Pinpoint the cell where the given text exists, returning its [x, y] midpoint coordinate. 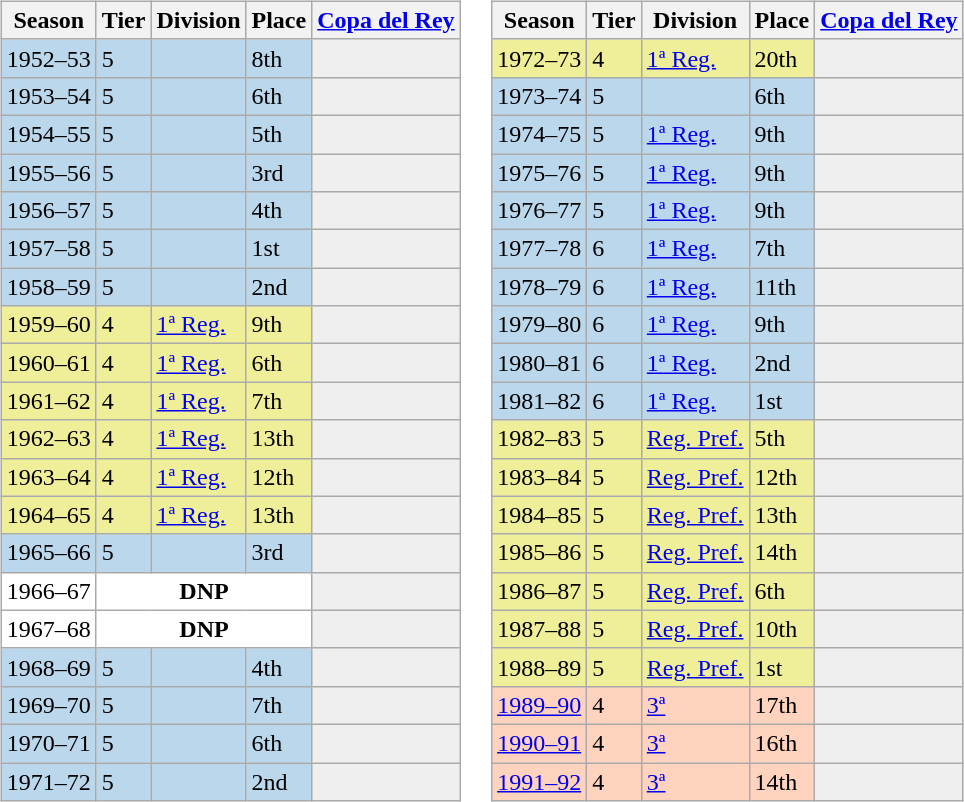
1979–80 [540, 325]
1971–72 [48, 781]
1961–62 [48, 401]
11th [782, 287]
20th [782, 58]
1965–66 [48, 553]
1953–54 [48, 96]
1956–57 [48, 211]
1981–82 [540, 401]
1963–64 [48, 477]
16th [782, 743]
17th [782, 705]
1976–77 [540, 211]
1964–65 [48, 515]
1969–70 [48, 705]
1983–84 [540, 477]
1991–92 [540, 781]
1975–76 [540, 173]
1966–67 [48, 591]
1987–88 [540, 629]
1967–68 [48, 629]
1955–56 [48, 173]
1973–74 [540, 96]
1957–58 [48, 249]
1972–73 [540, 58]
1974–75 [540, 134]
1986–87 [540, 591]
1977–78 [540, 249]
8th [279, 58]
1978–79 [540, 287]
1988–89 [540, 667]
1989–90 [540, 705]
1984–85 [540, 515]
1968–69 [48, 667]
1985–86 [540, 553]
1982–83 [540, 439]
1952–53 [48, 58]
1960–61 [48, 363]
1958–59 [48, 287]
1980–81 [540, 363]
10th [782, 629]
1954–55 [48, 134]
1970–71 [48, 743]
1962–63 [48, 439]
1959–60 [48, 325]
1990–91 [540, 743]
